Output the [X, Y] coordinate of the center of the cell containing the given text.  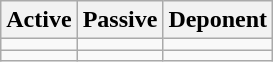
Deponent [218, 20]
Passive [120, 20]
Active [39, 20]
